From the cell containing the given text, extract its center point as (x, y) coordinate. 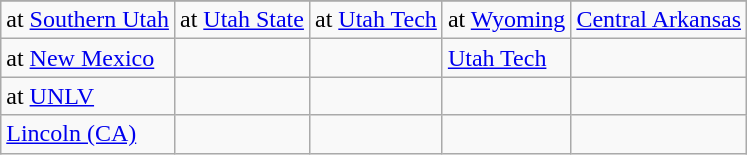
at Southern Utah (88, 20)
at New Mexico (88, 58)
at Wyoming (506, 20)
at Utah State (242, 20)
at Utah Tech (376, 20)
Central Arkansas (659, 20)
Utah Tech (506, 58)
Lincoln (CA) (88, 134)
at UNLV (88, 96)
